Provide the [x, y] coordinate of the cell's center where the given text is located.  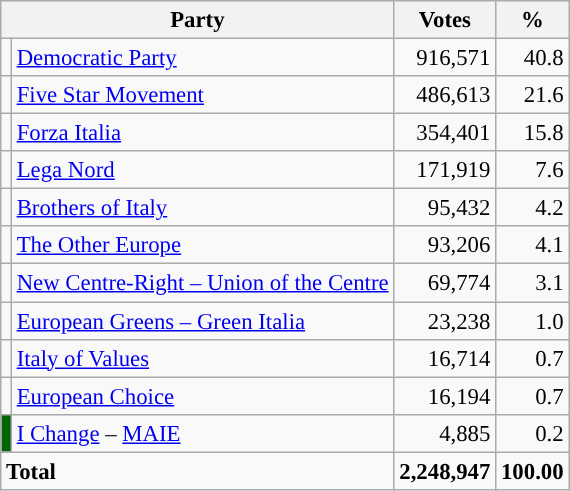
40.8 [532, 58]
Italy of Values [202, 358]
16,714 [445, 358]
354,401 [445, 133]
916,571 [445, 58]
Lega Nord [202, 170]
16,194 [445, 396]
95,432 [445, 208]
171,919 [445, 170]
4.1 [532, 245]
15.8 [532, 133]
23,238 [445, 321]
93,206 [445, 245]
3.1 [532, 283]
4,885 [445, 433]
Democratic Party [202, 58]
2,248,947 [445, 471]
21.6 [532, 95]
Votes [445, 20]
100.00 [532, 471]
New Centre-Right – Union of the Centre [202, 283]
European Greens – Green Italia [202, 321]
0.2 [532, 433]
Party [198, 20]
European Choice [202, 396]
Five Star Movement [202, 95]
Forza Italia [202, 133]
4.2 [532, 208]
The Other Europe [202, 245]
Total [198, 471]
486,613 [445, 95]
69,774 [445, 283]
Brothers of Italy [202, 208]
1.0 [532, 321]
% [532, 20]
I Change – MAIE [202, 433]
7.6 [532, 170]
